Identify which cell holds the provided text, then report its [x, y] central coordinate. 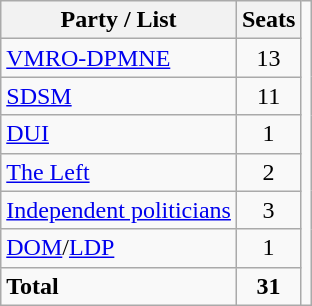
2 [268, 172]
Party / List [119, 20]
VMRO-DPMNE [119, 58]
DUI [119, 134]
31 [268, 286]
11 [268, 96]
SDSM [119, 96]
Total [119, 286]
Independent politicians [119, 210]
13 [268, 58]
Seats [268, 20]
The Left [119, 172]
DOM/LDP [119, 248]
3 [268, 210]
